Extract the (x, y) coordinate from the center of the cell holding the provided text.  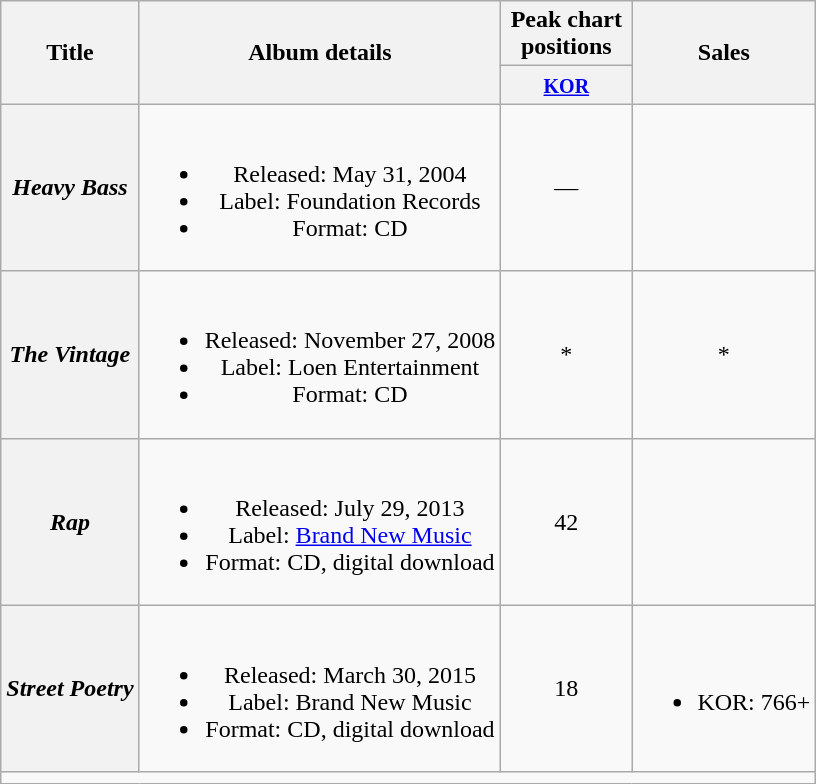
Released: March 30, 2015Label: Brand New MusicFormat: CD, digital download (320, 688)
KOR (566, 85)
18 (566, 688)
42 (566, 522)
Peak chart positions (566, 34)
Street Poetry (70, 688)
KOR: 766+ (724, 688)
Released: November 27, 2008Label: Loen EntertainmentFormat: CD (320, 354)
Title (70, 52)
Sales (724, 52)
Released: July 29, 2013Label: Brand New MusicFormat: CD, digital download (320, 522)
The Vintage (70, 354)
Released: May 31, 2004Label: Foundation RecordsFormat: CD (320, 188)
Album details (320, 52)
— (566, 188)
Rap (70, 522)
Heavy Bass (70, 188)
